Output the (X, Y) coordinate of the center of the cell containing the given text.  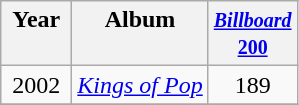
Year (36, 34)
Kings of Pop (140, 85)
Album (140, 34)
Billboard 200 (252, 34)
189 (252, 85)
2002 (36, 85)
